Locate the cell with the specified text and output its (X, Y) center coordinate. 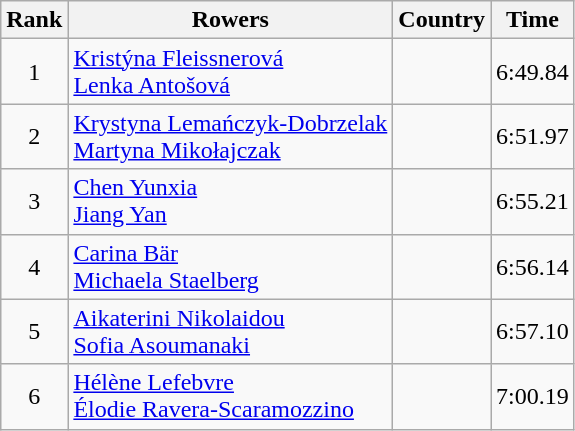
Hélène LefebvreÉlodie Ravera-Scaramozzino (230, 396)
Kristýna FleissnerováLenka Antošová (230, 72)
Aikaterini NikolaidouSofia Asoumanaki (230, 332)
2 (34, 136)
1 (34, 72)
6 (34, 396)
Chen YunxiaJiang Yan (230, 202)
Country (442, 20)
6:51.97 (533, 136)
4 (34, 266)
6:56.14 (533, 266)
6:57.10 (533, 332)
5 (34, 332)
7:00.19 (533, 396)
Carina BärMichaela Staelberg (230, 266)
Krystyna Lemańczyk-DobrzelakMartyna Mikołajczak (230, 136)
Time (533, 20)
Rowers (230, 20)
6:55.21 (533, 202)
6:49.84 (533, 72)
3 (34, 202)
Rank (34, 20)
